For the text-containing cell, return its midpoint in (x, y) coordinate format. 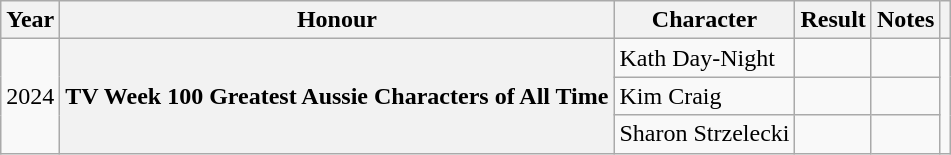
Honour (337, 20)
2024 (30, 96)
Sharon Strzelecki (704, 134)
Result (833, 20)
Kim Craig (704, 96)
Kath Day-Night (704, 58)
Notes (905, 20)
Year (30, 20)
Character (704, 20)
TV Week 100 Greatest Aussie Characters of All Time (337, 96)
